Extract the (X, Y) coordinate from the center of the cell holding the provided text.  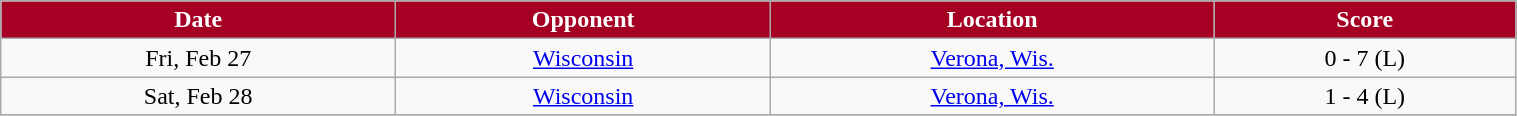
Fri, Feb 27 (198, 58)
Date (198, 20)
Opponent (584, 20)
1 - 4 (L) (1365, 96)
Sat, Feb 28 (198, 96)
Location (992, 20)
Score (1365, 20)
0 - 7 (L) (1365, 58)
